Extract the [X, Y] coordinate from the center of the cell holding the provided text.  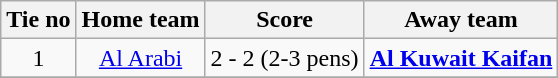
1 [38, 58]
Tie no [38, 20]
Home team [140, 20]
Al Arabi [140, 58]
Score [284, 20]
Al Kuwait Kaifan [461, 58]
Away team [461, 20]
2 - 2 (2-3 pens) [284, 58]
